Output the [x, y] coordinate of the center of the cell containing the given text.  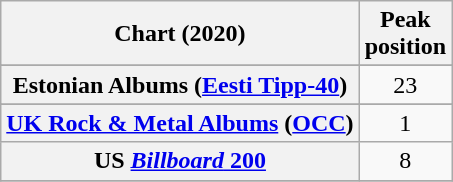
8 [405, 161]
23 [405, 85]
Chart (2020) [180, 34]
1 [405, 123]
Estonian Albums (Eesti Tipp-40) [180, 85]
UK Rock & Metal Albums (OCC) [180, 123]
US Billboard 200 [180, 161]
Peakposition [405, 34]
